Extract the [X, Y] coordinate from the center of the cell holding the provided text.  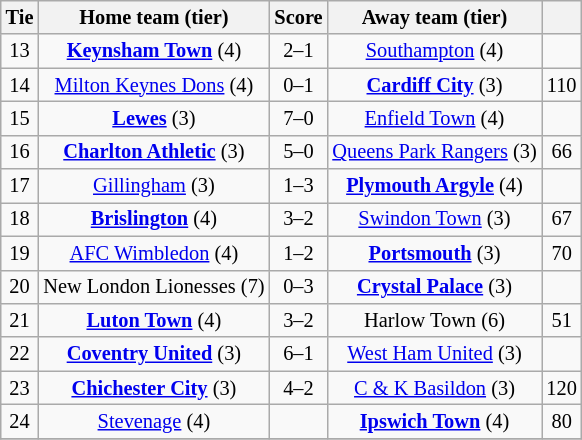
Home team (tier) [154, 17]
19 [20, 253]
23 [20, 388]
5–0 [298, 152]
Enfield Town (4) [434, 118]
Chichester City (3) [154, 388]
AFC Wimbledon (4) [154, 253]
4–2 [298, 388]
7–0 [298, 118]
Tie [20, 17]
Plymouth Argyle (4) [434, 186]
Coventry United (3) [154, 354]
22 [20, 354]
0–1 [298, 85]
0–3 [298, 287]
2–1 [298, 51]
20 [20, 287]
14 [20, 85]
21 [20, 320]
16 [20, 152]
Lewes (3) [154, 118]
Brislington (4) [154, 219]
Swindon Town (3) [434, 219]
1–2 [298, 253]
6–1 [298, 354]
13 [20, 51]
Keynsham Town (4) [154, 51]
67 [562, 219]
Southampton (4) [434, 51]
Charlton Athletic (3) [154, 152]
Score [298, 17]
Cardiff City (3) [434, 85]
West Ham United (3) [434, 354]
1–3 [298, 186]
Crystal Palace (3) [434, 287]
Ipswich Town (4) [434, 421]
Portsmouth (3) [434, 253]
15 [20, 118]
Queens Park Rangers (3) [434, 152]
New London Lionesses (7) [154, 287]
66 [562, 152]
24 [20, 421]
18 [20, 219]
Milton Keynes Dons (4) [154, 85]
110 [562, 85]
C & K Basildon (3) [434, 388]
Luton Town (4) [154, 320]
70 [562, 253]
80 [562, 421]
Stevenage (4) [154, 421]
120 [562, 388]
Gillingham (3) [154, 186]
51 [562, 320]
17 [20, 186]
Away team (tier) [434, 17]
Harlow Town (6) [434, 320]
